Capture the cell that displays the provided text and extract its (x, y) central coordinate. 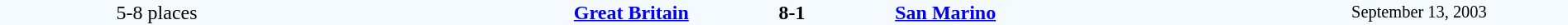
8-1 (791, 12)
San Marino (1082, 12)
5-8 places (157, 12)
September 13, 2003 (1419, 12)
Great Britain (501, 12)
